Provide the (X, Y) coordinate of the cell's center where the given text is located.  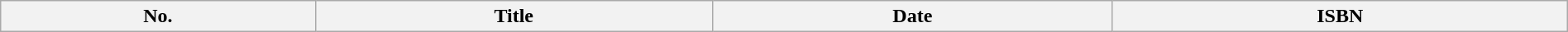
ISBN (1340, 16)
Date (912, 16)
Title (514, 16)
No. (158, 16)
